Return [x, y] of the center of cell containing provided text 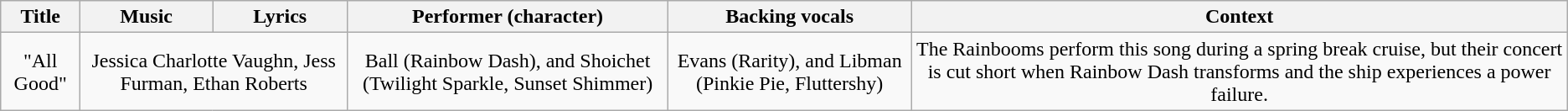
Performer (character) [508, 17]
Jessica Charlotte Vaughn, Jess Furman, Ethan Roberts [214, 71]
Title [40, 17]
Lyrics [280, 17]
Evans (Rarity), and Libman (Pinkie Pie, Fluttershy) [789, 71]
Ball (Rainbow Dash), and Shoichet (Twilight Sparkle, Sunset Shimmer) [508, 71]
Backing vocals [789, 17]
"All Good" [40, 71]
Music [147, 17]
Context [1240, 17]
